Return [x, y] of the center of cell containing provided text 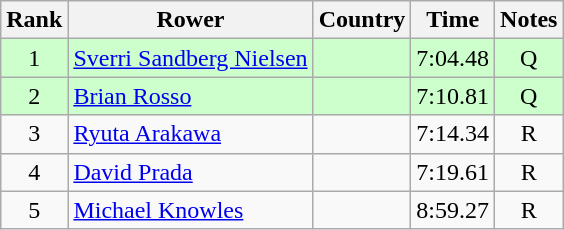
Sverri Sandberg Nielsen [190, 58]
Rower [190, 20]
7:19.61 [453, 172]
Rank [34, 20]
3 [34, 134]
7:04.48 [453, 58]
1 [34, 58]
5 [34, 210]
8:59.27 [453, 210]
2 [34, 96]
Ryuta Arakawa [190, 134]
Time [453, 20]
7:14.34 [453, 134]
Notes [529, 20]
Country [362, 20]
Michael Knowles [190, 210]
7:10.81 [453, 96]
4 [34, 172]
Brian Rosso [190, 96]
David Prada [190, 172]
